Output the (X, Y) coordinate of the center of the cell containing the given text.  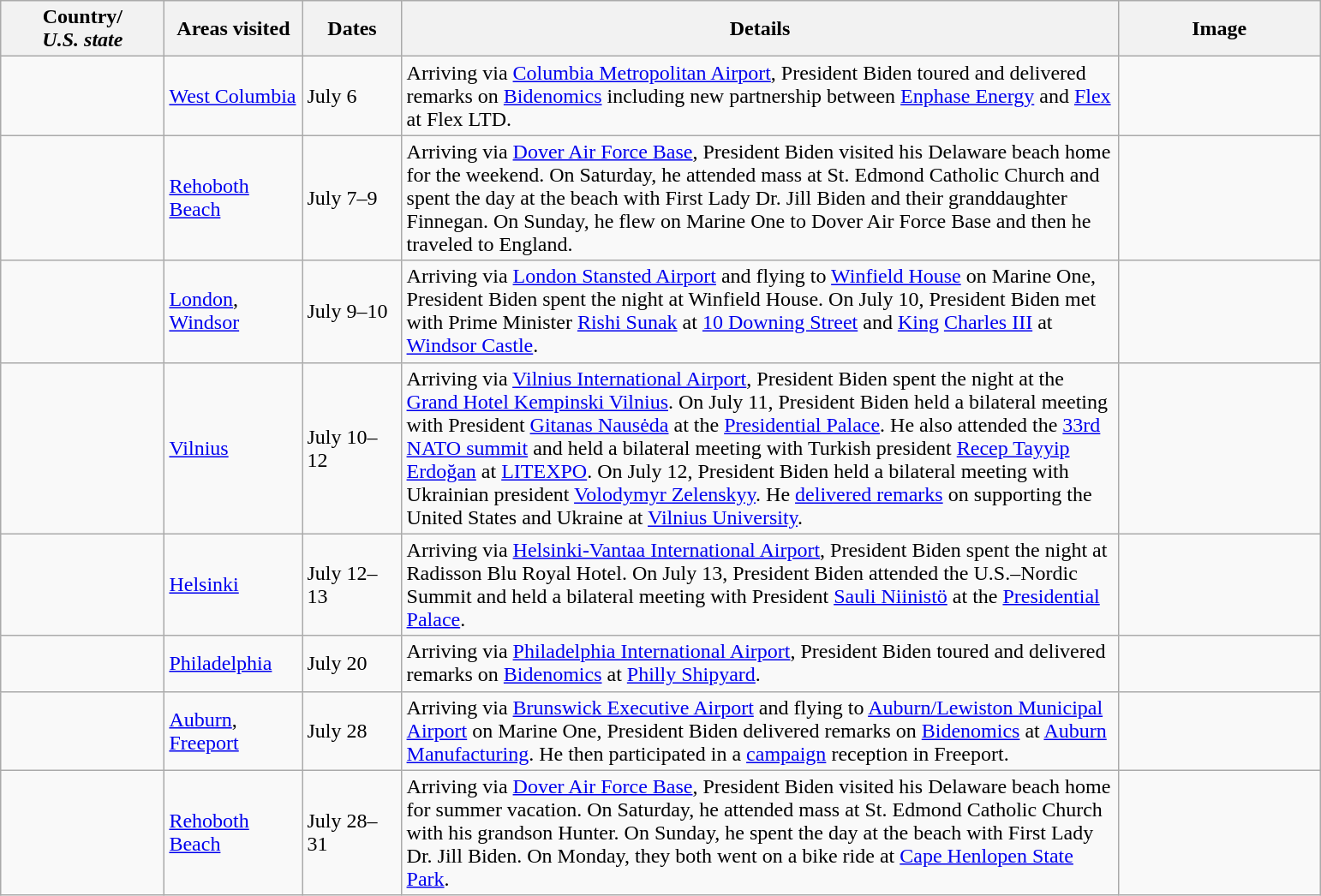
July 9–10 (352, 312)
Dates (352, 29)
Philadelphia (233, 663)
Areas visited (233, 29)
July 20 (352, 663)
July 10–12 (352, 448)
Auburn, Freeport (233, 731)
July 28 (352, 731)
July 28–31 (352, 833)
Details (760, 29)
West Columbia (233, 96)
London, Windsor (233, 312)
July 7–9 (352, 198)
July 12–13 (352, 584)
Image (1219, 29)
Arriving via Philadelphia International Airport, President Biden toured and delivered remarks on Bidenomics at Philly Shipyard. (760, 663)
Helsinki (233, 584)
July 6 (352, 96)
Vilnius (233, 448)
Country/U.S. state (82, 29)
